Detect which cell encompasses the target text, then output its [x, y] center coordinate. 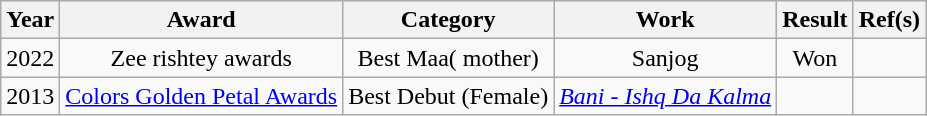
2022 [30, 58]
Ref(s) [889, 20]
Best Maa( mother) [448, 58]
Award [202, 20]
Won [815, 58]
Bani - Ishq Da Kalma [666, 96]
Sanjog [666, 58]
Year [30, 20]
2013 [30, 96]
Result [815, 20]
Colors Golden Petal Awards [202, 96]
Work [666, 20]
Category [448, 20]
Best Debut (Female) [448, 96]
Zee rishtey awards [202, 58]
